Pinpoint the cell where the given text exists, returning its [x, y] midpoint coordinate. 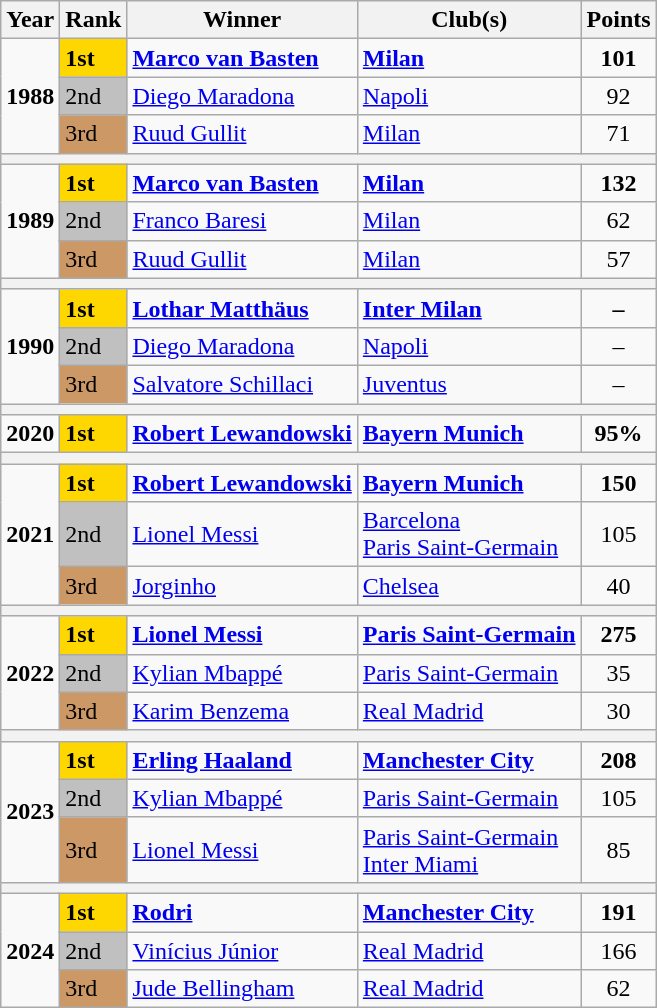
2021 [30, 534]
Franco Baresi [242, 221]
Salvatore Schillaci [242, 384]
57 [618, 259]
191 [618, 912]
150 [618, 483]
Club(s) [469, 20]
2023 [30, 812]
1990 [30, 346]
Juventus [469, 384]
40 [618, 586]
30 [618, 711]
Karim Benzema [242, 711]
1988 [30, 96]
2024 [30, 950]
Winner [242, 20]
Inter Milan [469, 308]
Rodri [242, 912]
166 [618, 951]
85 [618, 850]
101 [618, 58]
275 [618, 635]
208 [618, 760]
2022 [30, 673]
Vinícius Júnior [242, 951]
Points [618, 20]
95% [618, 434]
Year [30, 20]
71 [618, 134]
Jorginho [242, 586]
Barcelona Paris Saint-Germain [469, 534]
Lothar Matthäus [242, 308]
132 [618, 183]
35 [618, 673]
Paris Saint-Germain Inter Miami [469, 850]
Chelsea [469, 586]
Jude Bellingham [242, 989]
1989 [30, 221]
Erling Haaland [242, 760]
Rank [94, 20]
2020 [30, 434]
92 [618, 96]
